Output the (x, y) coordinate of the center of the cell containing the given text.  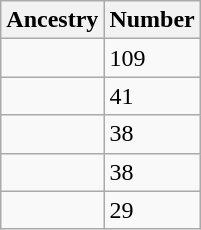
41 (152, 96)
29 (152, 210)
109 (152, 58)
Number (152, 20)
Ancestry (52, 20)
